Scan for the cell matching the given text and deliver its (X, Y) coordinate at center. 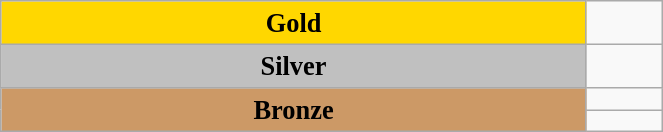
Silver (294, 66)
Gold (294, 22)
Bronze (294, 109)
